Search for the cell housing the specified text and yield its [X, Y] center coordinate. 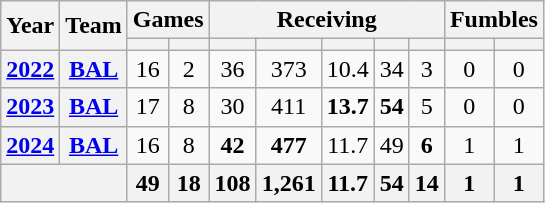
2023 [30, 107]
Year [30, 26]
108 [232, 183]
2022 [30, 69]
3 [426, 69]
36 [232, 69]
18 [188, 183]
6 [426, 145]
411 [288, 107]
Team [94, 26]
30 [232, 107]
17 [148, 107]
Games [168, 20]
Receiving [326, 20]
373 [288, 69]
477 [288, 145]
10.4 [348, 69]
5 [426, 107]
34 [392, 69]
42 [232, 145]
2024 [30, 145]
14 [426, 183]
13.7 [348, 107]
Fumbles [494, 20]
1,261 [288, 183]
2 [188, 69]
